Scan for the cell matching the given text and deliver its (X, Y) coordinate at center. 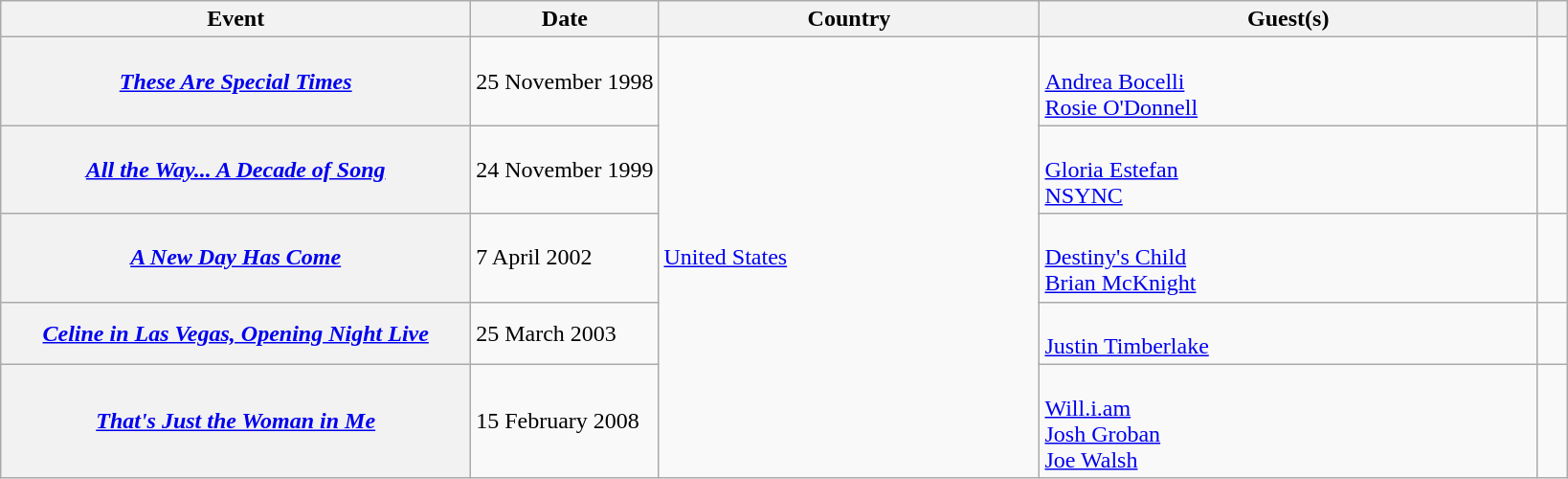
All the Way... A Decade of Song (235, 170)
These Are Special Times (235, 81)
Celine in Las Vegas, Opening Night Live (235, 333)
Gloria EstefanNSYNC (1288, 170)
That's Just the Woman in Me (235, 422)
United States (849, 258)
24 November 1999 (565, 170)
25 November 1998 (565, 81)
25 March 2003 (565, 333)
A New Day Has Come (235, 258)
Andrea BocelliRosie O'Donnell (1288, 81)
Guest(s) (1288, 19)
15 February 2008 (565, 422)
Event (235, 19)
Country (849, 19)
7 April 2002 (565, 258)
Date (565, 19)
Justin Timberlake (1288, 333)
Will.i.amJosh GrobanJoe Walsh (1288, 422)
Destiny's ChildBrian McKnight (1288, 258)
